Return the [x, y] coordinate for the center point of the cell that contains the specified text.  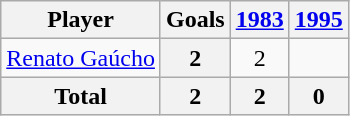
Goals [195, 20]
Player [81, 20]
Renato Gaúcho [81, 58]
1995 [318, 20]
Total [81, 96]
1983 [260, 20]
0 [318, 96]
